Provide the [X, Y] coordinate of the cell's center where the given text is located.  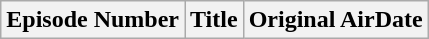
Original AirDate [336, 20]
Episode Number [93, 20]
Title [214, 20]
